For the text-containing cell, return its midpoint in (x, y) coordinate format. 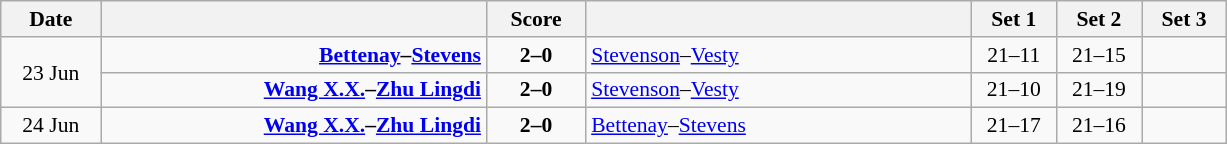
21–10 (1014, 90)
Score (536, 19)
Set 3 (1184, 19)
Set 2 (1098, 19)
24 Jun (51, 126)
21–17 (1014, 126)
21–16 (1098, 126)
23 Jun (51, 72)
21–15 (1098, 55)
21–19 (1098, 90)
Date (51, 19)
Set 1 (1014, 19)
21–11 (1014, 55)
